Determine the (x, y) coordinate at the center of the cell enclosing the given text.  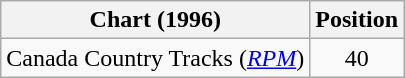
Canada Country Tracks (RPM) (156, 58)
40 (357, 58)
Position (357, 20)
Chart (1996) (156, 20)
